Find where the given text appears and provide that cell's center as [x, y] coordinate. 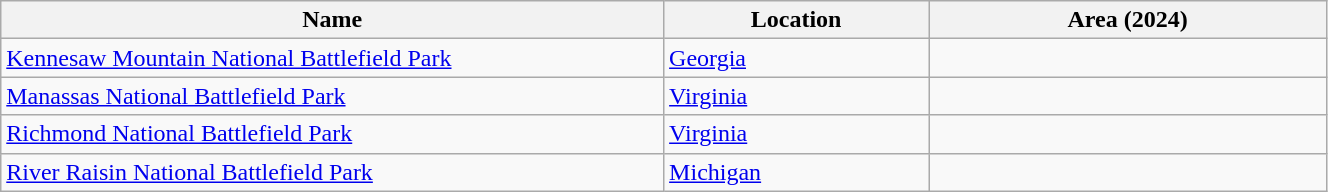
Georgia [796, 58]
River Raisin National Battlefield Park [332, 172]
Location [796, 20]
Area (2024) [1128, 20]
Michigan [796, 172]
Richmond National Battlefield Park [332, 134]
Manassas National Battlefield Park [332, 96]
Name [332, 20]
Kennesaw Mountain National Battlefield Park [332, 58]
